Determine the (X, Y) coordinate at the center of the cell enclosing the given text.  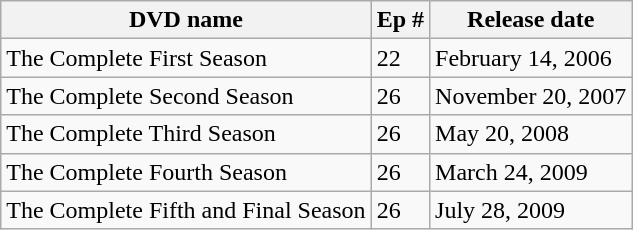
The Complete Second Season (186, 96)
The Complete Fourth Season (186, 172)
November 20, 2007 (531, 96)
May 20, 2008 (531, 134)
February 14, 2006 (531, 58)
The Complete Third Season (186, 134)
The Complete Fifth and Final Season (186, 210)
March 24, 2009 (531, 172)
DVD name (186, 20)
The Complete First Season (186, 58)
Release date (531, 20)
Ep # (400, 20)
22 (400, 58)
July 28, 2009 (531, 210)
